Identify which cell holds the provided text, then report its [x, y] central coordinate. 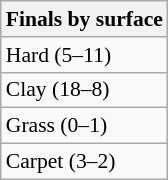
Grass (0–1) [84, 126]
Clay (18–8) [84, 90]
Finals by surface [84, 19]
Carpet (3–2) [84, 162]
Hard (5–11) [84, 55]
